Search for the cell housing the specified text and yield its (x, y) center coordinate. 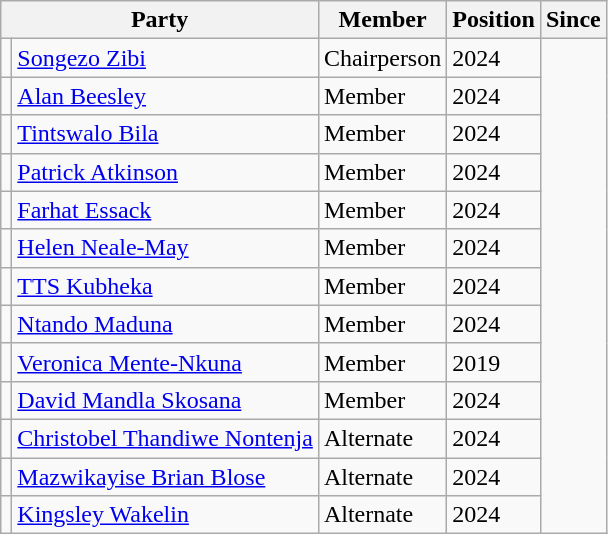
Since (573, 20)
Christobel Thandiwe Nontenja (166, 438)
Party (160, 20)
Alan Beesley (166, 96)
Kingsley Wakelin (166, 515)
Patrick Atkinson (166, 172)
Songezo Zibi (166, 58)
Tintswalo Bila (166, 134)
2019 (494, 362)
Farhat Essack (166, 210)
Chairperson (382, 58)
TTS Kubheka (166, 286)
Helen Neale-May (166, 248)
Veronica Mente-Nkuna (166, 362)
Mazwikayise Brian Blose (166, 477)
Position (494, 20)
Ntando Maduna (166, 324)
David Mandla Skosana (166, 400)
